Return [X, Y] of the center of cell containing provided text 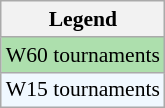
W15 tournaments [83, 90]
W60 tournaments [83, 55]
Legend [83, 19]
